Identify which cell holds the provided text, then report its [x, y] central coordinate. 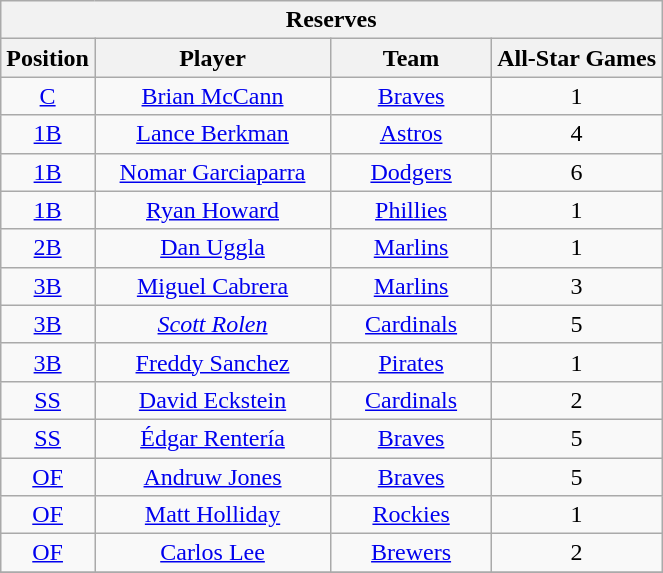
Ryan Howard [212, 210]
Brian McCann [212, 96]
2B [48, 248]
Reserves [332, 20]
Miguel Cabrera [212, 286]
4 [577, 134]
Team [412, 58]
Matt Holliday [212, 515]
Rockies [412, 515]
Dodgers [412, 172]
Scott Rolen [212, 324]
Carlos Lee [212, 553]
Player [212, 58]
David Eckstein [212, 400]
Édgar Rentería [212, 438]
C [48, 96]
Astros [412, 134]
Brewers [412, 553]
3 [577, 286]
Andruw Jones [212, 477]
Dan Uggla [212, 248]
6 [577, 172]
All-Star Games [577, 58]
Lance Berkman [212, 134]
Nomar Garciaparra [212, 172]
Position [48, 58]
Freddy Sanchez [212, 362]
Pirates [412, 362]
Phillies [412, 210]
